Search for the cell housing the specified text and yield its (x, y) center coordinate. 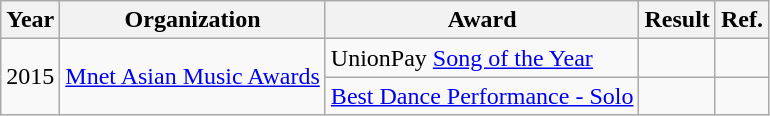
Result (677, 20)
Ref. (742, 20)
Year (30, 20)
Organization (193, 20)
2015 (30, 77)
Award (482, 20)
Best Dance Performance - Solo (482, 96)
UnionPay Song of the Year (482, 58)
Mnet Asian Music Awards (193, 77)
